Output the [x, y] coordinate of the center of the cell containing the given text.  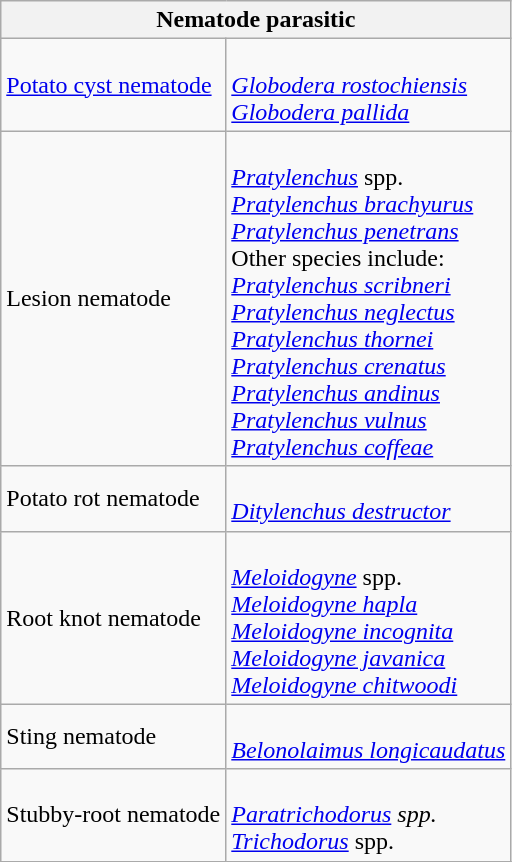
Paratrichodorus spp. Trichodorus spp. [368, 815]
Potato rot nematode [114, 498]
Lesion nematode [114, 298]
Stubby-root nematode [114, 815]
Ditylenchus destructor [368, 498]
Sting nematode [114, 736]
Potato cyst nematode [114, 85]
Nematode parasitic [256, 20]
Meloidogyne spp. Meloidogyne hapla Meloidogyne incognita Meloidogyne javanica Meloidogyne chitwoodi [368, 618]
Belonolaimus longicaudatus [368, 736]
Root knot nematode [114, 618]
Globodera rostochiensis Globodera pallida [368, 85]
